Determine the [X, Y] coordinate at the center of the cell enclosing the given text.  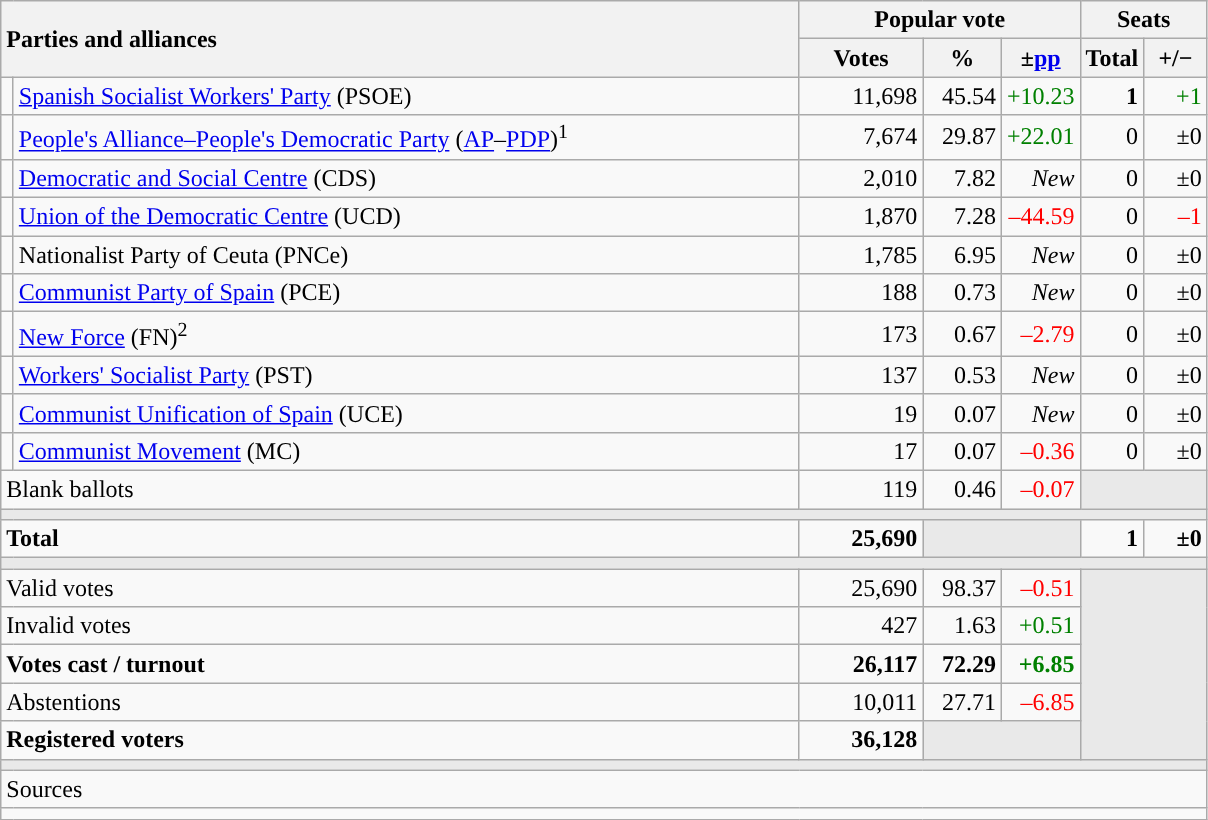
Spanish Socialist Workers' Party (PSOE) [406, 96]
Popular vote [940, 20]
Abstentions [400, 702]
Union of the Democratic Centre (UCD) [406, 217]
% [962, 58]
+6.85 [1040, 664]
Communist Unification of Spain (UCE) [406, 413]
+/− [1176, 58]
0.53 [962, 375]
98.37 [962, 588]
1.63 [962, 626]
Nationalist Party of Ceuta (PNCe) [406, 255]
–44.59 [1040, 217]
Votes cast / turnout [400, 664]
Sources [604, 789]
188 [861, 293]
11,698 [861, 96]
0.67 [962, 334]
Parties and alliances [400, 39]
17 [861, 451]
Communist Party of Spain (PCE) [406, 293]
–2.79 [1040, 334]
+22.01 [1040, 138]
–0.36 [1040, 451]
Registered voters [400, 740]
10,011 [861, 702]
137 [861, 375]
7,674 [861, 138]
Votes [861, 58]
72.29 [962, 664]
173 [861, 334]
0.46 [962, 489]
6.95 [962, 255]
427 [861, 626]
–0.51 [1040, 588]
27.71 [962, 702]
Blank ballots [400, 489]
2,010 [861, 178]
Seats [1144, 20]
45.54 [962, 96]
26,117 [861, 664]
+1 [1176, 96]
36,128 [861, 740]
0.73 [962, 293]
+10.23 [1040, 96]
–1 [1176, 217]
±pp [1040, 58]
19 [861, 413]
–6.85 [1040, 702]
7.82 [962, 178]
People's Alliance–People's Democratic Party (AP–PDP)1 [406, 138]
Valid votes [400, 588]
1,785 [861, 255]
+0.51 [1040, 626]
Workers' Socialist Party (PST) [406, 375]
Invalid votes [400, 626]
New Force (FN)2 [406, 334]
Communist Movement (MC) [406, 451]
7.28 [962, 217]
119 [861, 489]
Democratic and Social Centre (CDS) [406, 178]
–0.07 [1040, 489]
29.87 [962, 138]
1,870 [861, 217]
